Find where the given text appears and provide that cell's center as [x, y] coordinate. 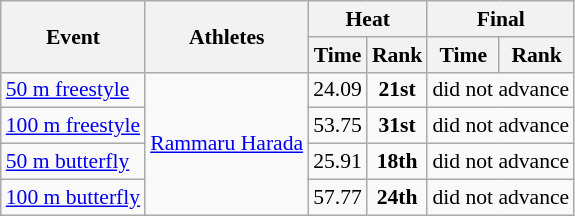
Athletes [226, 36]
100 m freestyle [73, 126]
53.75 [338, 126]
24th [398, 197]
Rammaru Harada [226, 143]
57.77 [338, 197]
24.09 [338, 90]
18th [398, 162]
Event [73, 36]
Final [500, 19]
25.91 [338, 162]
50 m freestyle [73, 90]
Heat [368, 19]
21st [398, 90]
100 m butterfly [73, 197]
31st [398, 126]
50 m butterfly [73, 162]
